Locate the cell with the specified text and output its (X, Y) center coordinate. 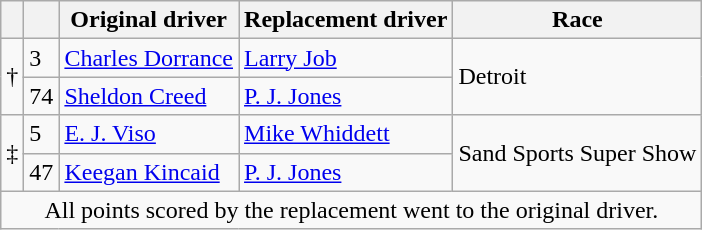
Mike Whiddett (346, 134)
E. J. Viso (149, 134)
74 (42, 96)
5 (42, 134)
Replacement driver (346, 20)
Race (578, 20)
3 (42, 58)
Sand Sports Super Show (578, 153)
Sheldon Creed (149, 96)
Original driver (149, 20)
Keegan Kincaid (149, 172)
‡ (12, 153)
† (12, 77)
All points scored by the replacement went to the original driver. (352, 210)
Larry Job (346, 58)
47 (42, 172)
Detroit (578, 77)
Charles Dorrance (149, 58)
